Extract the (x, y) coordinate from the center of the cell holding the provided text.  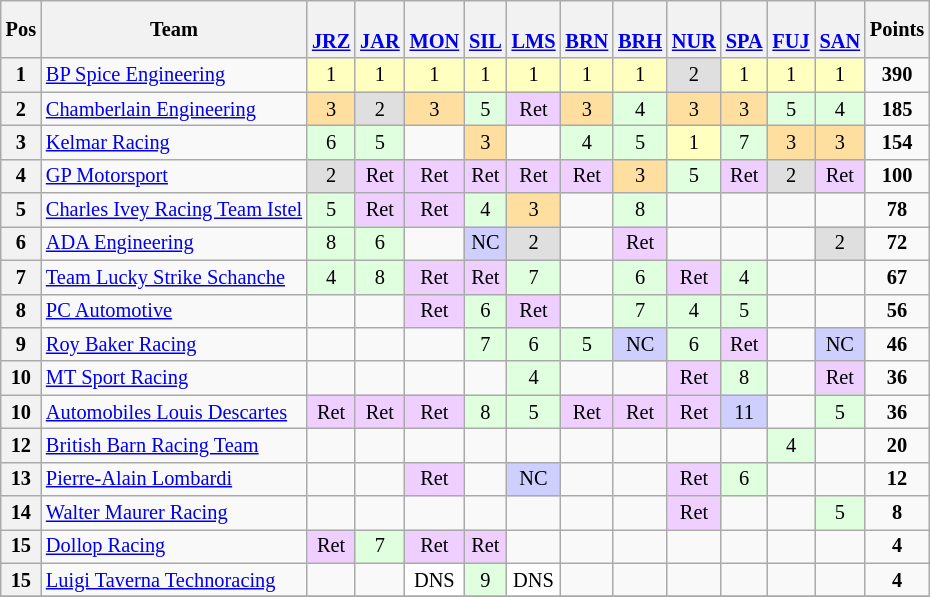
Automobiles Louis Descartes (174, 412)
78 (897, 210)
72 (897, 243)
185 (897, 109)
SAN (840, 29)
ADA Engineering (174, 243)
Walter Maurer Racing (174, 513)
14 (21, 513)
BRN (586, 29)
Kelmar Racing (174, 142)
56 (897, 311)
SPA (744, 29)
SIL (486, 29)
Roy Baker Racing (174, 344)
Pierre-Alain Lombardi (174, 479)
FUJ (792, 29)
100 (897, 176)
390 (897, 75)
154 (897, 142)
JRZ (331, 29)
BRH (640, 29)
Team (174, 29)
Pos (21, 29)
MT Sport Racing (174, 378)
11 (744, 412)
Dollop Racing (174, 546)
20 (897, 445)
Team Lucky Strike Schanche (174, 277)
Charles Ivey Racing Team Istel (174, 210)
BP Spice Engineering (174, 75)
13 (21, 479)
MON (435, 29)
LMS (534, 29)
46 (897, 344)
British Barn Racing Team (174, 445)
NUR (694, 29)
Points (897, 29)
GP Motorsport (174, 176)
Chamberlain Engineering (174, 109)
PC Automotive (174, 311)
JAR (380, 29)
67 (897, 277)
Luigi Taverna Technoracing (174, 580)
